For the text-containing cell, return its midpoint in [x, y] coordinate format. 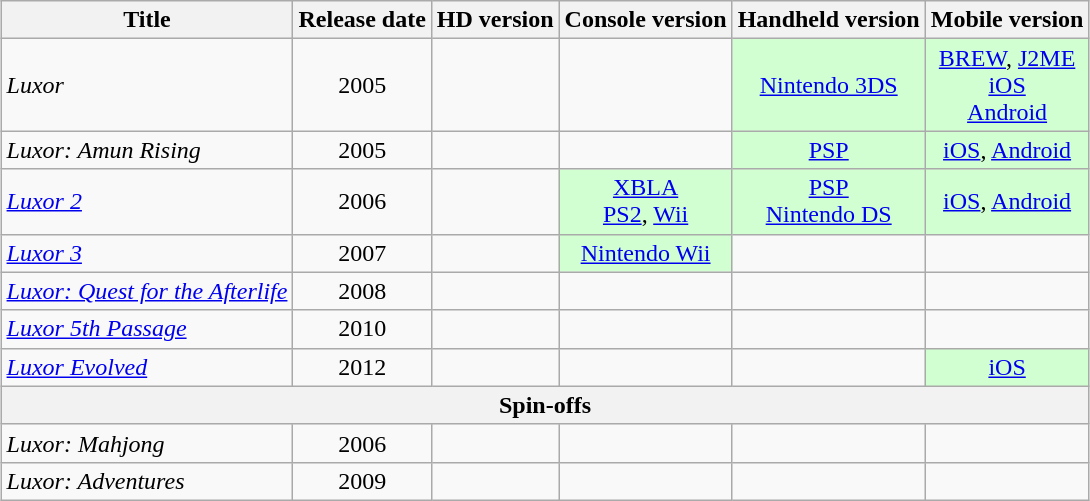
2007 [362, 253]
Luxor Evolved [147, 367]
Luxor 3 [147, 253]
Handheld version [828, 20]
XBLAPS2, Wii [646, 202]
Luxor 5th Passage [147, 329]
HD version [495, 20]
2008 [362, 291]
Luxor 2 [147, 202]
Release date [362, 20]
iOS [1007, 367]
Luxor: Amun Rising [147, 150]
Luxor: Adventures [147, 481]
Spin-offs [545, 405]
Luxor: Mahjong [147, 443]
2010 [362, 329]
2009 [362, 481]
PSP [828, 150]
Luxor [147, 85]
Nintendo Wii [646, 253]
BREW, J2MEiOSAndroid [1007, 85]
2012 [362, 367]
Console version [646, 20]
Luxor: Quest for the Afterlife [147, 291]
PSPNintendo DS [828, 202]
Nintendo 3DS [828, 85]
Mobile version [1007, 20]
Title [147, 20]
